From the cell containing the given text, extract its center point as (x, y) coordinate. 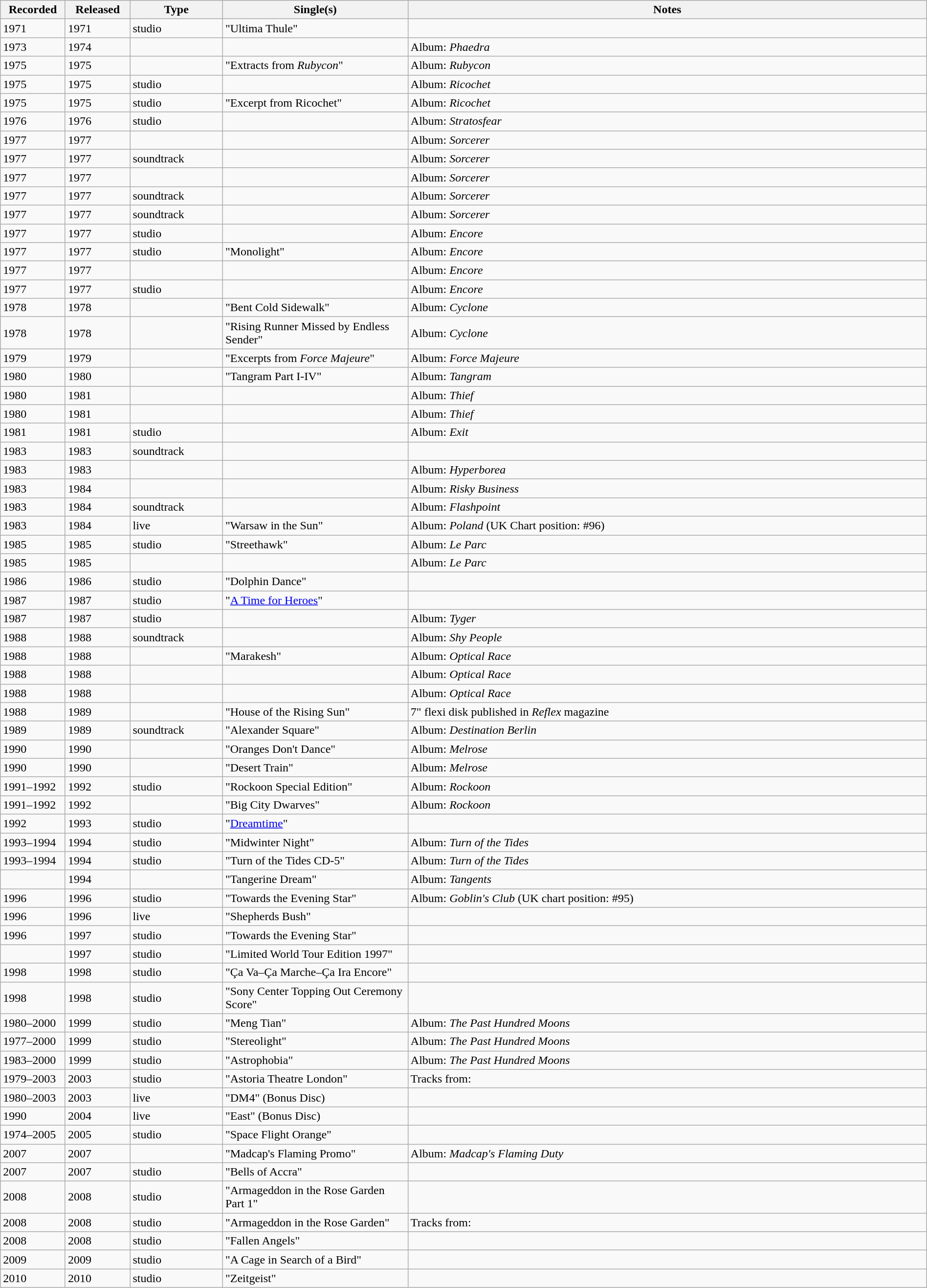
1974 (98, 47)
"DM4" (Bonus Disc) (315, 1097)
1983–2000 (33, 1060)
"Midwinter Night" (315, 842)
Notes (667, 10)
"Big City Dwarves" (315, 805)
"Warsaw in the Sun" (315, 525)
Album: Phaedra (667, 47)
1977–2000 (33, 1041)
Album: Risky Business (667, 488)
"Limited World Tour Edition 1997" (315, 954)
2004 (98, 1116)
Album: Hyperborea (667, 470)
Recorded (33, 10)
1974–2005 (33, 1134)
Type (176, 10)
"Astrophobia" (315, 1060)
"Excerpts from Force Majeure" (315, 358)
Album: Goblin's Club (UK chart position: #95) (667, 898)
"A Time for Heroes" (315, 600)
"Ultima Thule" (315, 28)
Album: Exit (667, 432)
1980–2003 (33, 1097)
"Desert Train" (315, 768)
"Astoria Theatre London" (315, 1079)
"Tangram Part I-IV" (315, 377)
Album: Madcap's Flaming Duty (667, 1153)
"Shepherds Bush" (315, 917)
"House of the Rising Sun" (315, 712)
Single(s) (315, 10)
"Space Flight Orange" (315, 1134)
"Bent Cold Sidewalk" (315, 308)
"Zeitgeist" (315, 1278)
"Fallen Angels" (315, 1241)
"Tangerine Dream" (315, 880)
7" flexi disk published in Reflex magazine (667, 712)
Album: Destination Berlin (667, 730)
Album: Tangents (667, 880)
Album: Tangram (667, 377)
"Extracts from Rubycon" (315, 66)
1979–2003 (33, 1079)
"Turn of the Tides CD-5" (315, 861)
"Meng Tian" (315, 1023)
"A Cage in Search of a Bird" (315, 1260)
Album: Rubycon (667, 66)
"Madcap's Flaming Promo" (315, 1153)
Album: Shy People (667, 637)
"Dreamtime" (315, 823)
"Rising Runner Missed by Endless Sender" (315, 333)
Album: Tyger (667, 619)
"Monolight" (315, 252)
"Alexander Square" (315, 730)
"Armageddon in the Rose Garden" (315, 1222)
1980–2000 (33, 1023)
"East" (Bonus Disc) (315, 1116)
"Rockoon Special Edition" (315, 786)
Album: Stratosfear (667, 121)
Album: Flashpoint (667, 507)
Album: Force Majeure (667, 358)
"Dolphin Dance" (315, 582)
Released (98, 10)
Album: Poland (UK Chart position: #96) (667, 525)
2005 (98, 1134)
"Armageddon in the Rose Garden Part 1" (315, 1198)
"Sony Center Topping Out Ceremony Score" (315, 998)
"Excerpt from Ricochet" (315, 103)
"Oranges Don't Dance" (315, 749)
"Stereolight" (315, 1041)
"Ça Va–Ça Marche–Ça Ira Encore" (315, 972)
"Streethawk" (315, 544)
1993 (98, 823)
"Bells of Accra" (315, 1172)
1973 (33, 47)
"Marakesh" (315, 656)
